Return the [X, Y] coordinate for the center point of the cell that contains the specified text.  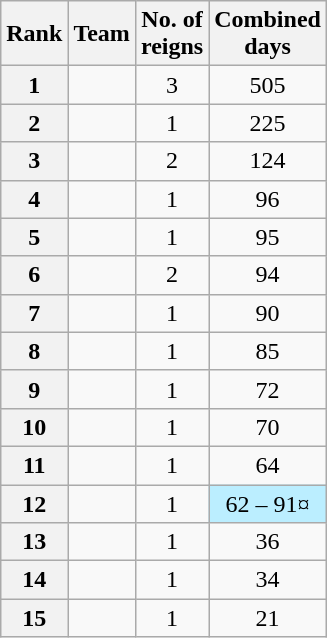
11 [34, 465]
95 [268, 237]
13 [34, 542]
6 [34, 275]
Team [102, 34]
No. ofreigns [172, 34]
72 [268, 389]
62 – 91¤ [268, 503]
12 [34, 503]
96 [268, 199]
7 [34, 313]
9 [34, 389]
4 [34, 199]
8 [34, 351]
94 [268, 275]
14 [34, 580]
70 [268, 427]
90 [268, 313]
5 [34, 237]
34 [268, 580]
85 [268, 351]
21 [268, 618]
124 [268, 161]
Rank [34, 34]
Combineddays [268, 34]
64 [268, 465]
505 [268, 85]
15 [34, 618]
10 [34, 427]
225 [268, 123]
36 [268, 542]
